Return the [X, Y] coordinate for the center point of the cell that contains the specified text.  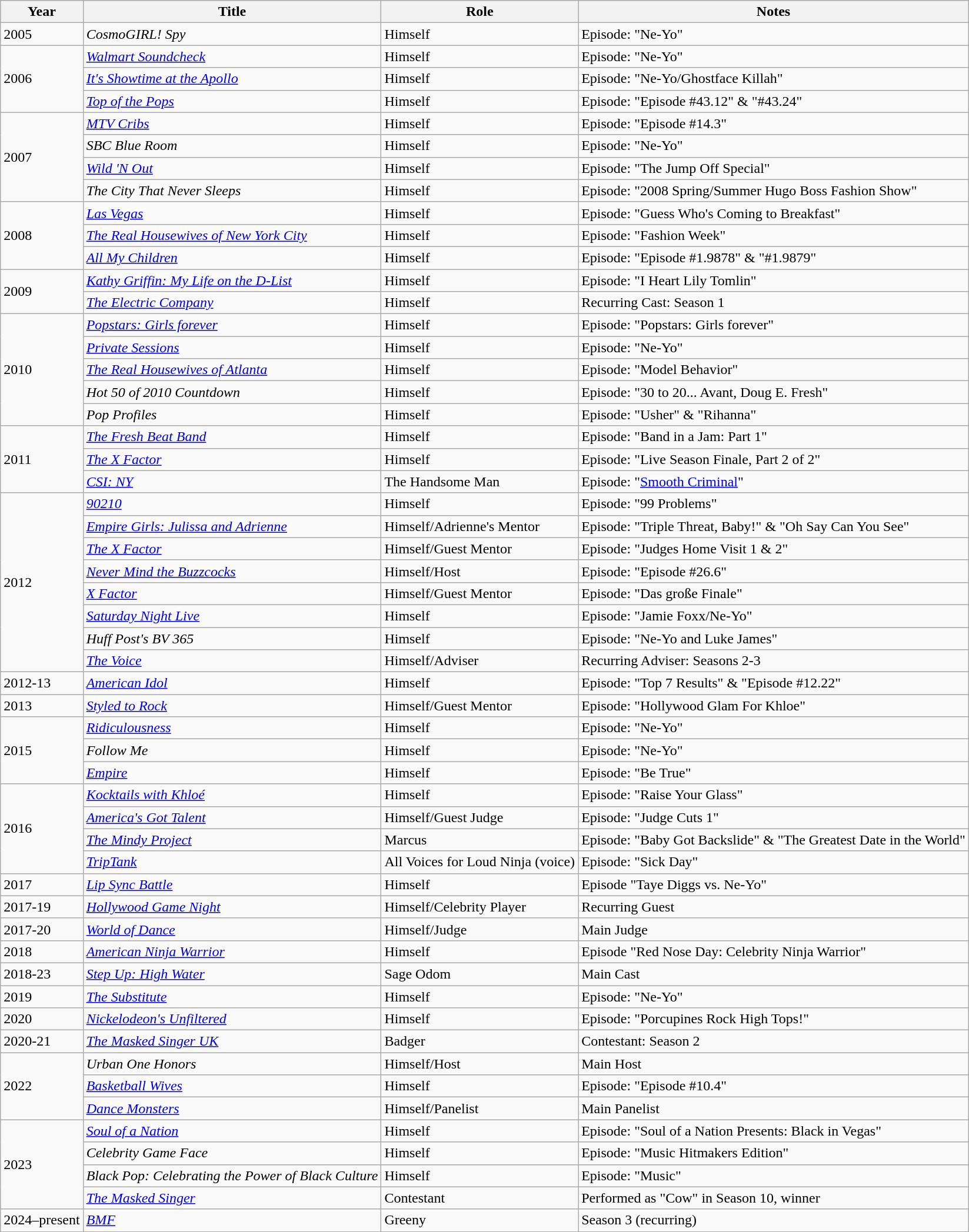
Year [42, 12]
Himself/Guest Judge [480, 817]
Episode: "Judge Cuts 1" [774, 817]
CosmoGIRL! Spy [232, 34]
2008 [42, 235]
Episode: "Soul of a Nation Presents: Black in Vegas" [774, 1131]
Ridiculousness [232, 728]
2009 [42, 292]
Badger [480, 1041]
Episode: "Music" [774, 1176]
Empire [232, 773]
Episode: "99 Problems" [774, 504]
2019 [42, 997]
Sage Odom [480, 974]
2017-20 [42, 929]
The City That Never Sleeps [232, 191]
Episode: "The Jump Off Special" [774, 168]
MTV Cribs [232, 123]
Walmart Soundcheck [232, 56]
Episode: "Episode #1.9878" & "#1.9879" [774, 258]
Episode: "Episode #26.6" [774, 571]
2013 [42, 706]
Main Panelist [774, 1109]
TripTank [232, 862]
Soul of a Nation [232, 1131]
Main Cast [774, 974]
2018 [42, 951]
Episode: "Episode #10.4" [774, 1086]
The Substitute [232, 997]
Episode: "Das große Finale" [774, 593]
Performed as "Cow" in Season 10, winner [774, 1198]
2006 [42, 79]
Hollywood Game Night [232, 907]
2024–present [42, 1220]
Episode: "Top 7 Results" & "Episode #12.22" [774, 683]
Himself/Judge [480, 929]
The Handsome Man [480, 482]
Basketball Wives [232, 1086]
Episode: "Live Season Finale, Part 2 of 2" [774, 459]
Episode: "Jamie Foxx/Ne-Yo" [774, 616]
The Mindy Project [232, 840]
Episode: "2008 Spring/Summer Hugo Boss Fashion Show" [774, 191]
The Real Housewives of Atlanta [232, 370]
2017-19 [42, 907]
Role [480, 12]
Urban One Honors [232, 1064]
Episode: "Popstars: Girls forever" [774, 325]
Episode: "Raise Your Glass" [774, 795]
Episode: "Sick Day" [774, 862]
Himself/Adviser [480, 661]
Himself/Adrienne's Mentor [480, 526]
All Voices for Loud Ninja (voice) [480, 862]
Dance Monsters [232, 1109]
The Masked Singer [232, 1198]
2015 [42, 750]
2005 [42, 34]
Season 3 (recurring) [774, 1220]
2017 [42, 884]
American Idol [232, 683]
American Ninja Warrior [232, 951]
World of Dance [232, 929]
Main Judge [774, 929]
Episode "Taye Diggs vs. Ne-Yo" [774, 884]
2012-13 [42, 683]
Episode: "Episode #14.3" [774, 123]
Hot 50 of 2010 Countdown [232, 392]
Episode: "Usher" & "Rihanna" [774, 415]
The Masked Singer UK [232, 1041]
90210 [232, 504]
Wild 'N Out [232, 168]
Notes [774, 12]
Episode: "Baby Got Backslide" & "The Greatest Date in the World" [774, 840]
Popstars: Girls forever [232, 325]
Recurring Adviser: Seasons 2-3 [774, 661]
Celebrity Game Face [232, 1153]
Empire Girls: Julissa and Adrienne [232, 526]
2010 [42, 370]
Himself/Celebrity Player [480, 907]
Episode: "Episode #43.12" & "#43.24" [774, 101]
Lip Sync Battle [232, 884]
Episode: "Judges Home Visit 1 & 2" [774, 549]
Episode: "Music Hitmakers Edition" [774, 1153]
Episode: "Guess Who's Coming to Breakfast" [774, 213]
Greeny [480, 1220]
Title [232, 12]
Recurring Guest [774, 907]
2007 [42, 157]
Follow Me [232, 750]
Kathy Griffin: My Life on the D-List [232, 281]
Episode: "30 to 20... Avant, Doug E. Fresh" [774, 392]
CSI: NY [232, 482]
Episode: "Triple Threat, Baby!" & "Oh Say Can You See" [774, 526]
Main Host [774, 1064]
Nickelodeon's Unfiltered [232, 1019]
2011 [42, 459]
2020 [42, 1019]
2020-21 [42, 1041]
Huff Post's BV 365 [232, 638]
Episode: "Model Behavior" [774, 370]
Kocktails with Khloé [232, 795]
Pop Profiles [232, 415]
Top of the Pops [232, 101]
2016 [42, 829]
The Voice [232, 661]
Episode: "Ne-Yo and Luke James" [774, 638]
SBC Blue Room [232, 146]
Private Sessions [232, 348]
Himself/Panelist [480, 1109]
2018-23 [42, 974]
Episode: "Ne-Yo/Ghostface Killah" [774, 79]
Episode: "Band in a Jam: Part 1" [774, 437]
Episode: "Porcupines Rock High Tops!" [774, 1019]
Black Pop: Celebrating the Power of Black Culture [232, 1176]
Episode "Red Nose Day: Celebrity Ninja Warrior" [774, 951]
Step Up: High Water [232, 974]
BMF [232, 1220]
Contestant: Season 2 [774, 1041]
Episode: "Be True" [774, 773]
X Factor [232, 593]
2012 [42, 582]
2022 [42, 1086]
Marcus [480, 840]
Contestant [480, 1198]
The Electric Company [232, 303]
The Fresh Beat Band [232, 437]
Las Vegas [232, 213]
The Real Housewives of New York City [232, 235]
Episode: "Fashion Week" [774, 235]
Recurring Cast: Season 1 [774, 303]
All My Children [232, 258]
America's Got Talent [232, 817]
Styled to Rock [232, 706]
Episode: "Smooth Criminal" [774, 482]
2023 [42, 1164]
Episode: "Hollywood Glam For Khloe" [774, 706]
Episode: "I Heart Lily Tomlin" [774, 281]
Saturday Night Live [232, 616]
It's Showtime at the Apollo [232, 79]
Never Mind the Buzzcocks [232, 571]
